From the cell containing the given text, extract its center point as (X, Y) coordinate. 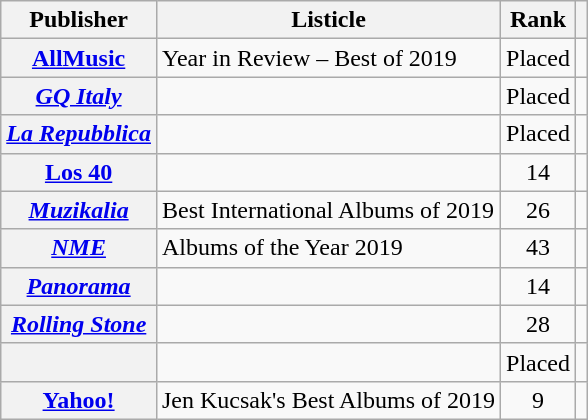
9 (538, 400)
Listicle (328, 20)
Best International Albums of 2019 (328, 210)
28 (538, 324)
Panorama (79, 286)
Albums of the Year 2019 (328, 248)
Publisher (79, 20)
43 (538, 248)
AllMusic (79, 58)
Year in Review – Best of 2019 (328, 58)
Yahoo! (79, 400)
NME (79, 248)
GQ Italy (79, 96)
26 (538, 210)
Los 40 (79, 172)
Muzikalia (79, 210)
La Repubblica (79, 134)
Jen Kucsak's Best Albums of 2019 (328, 400)
Rolling Stone (79, 324)
Rank (538, 20)
